Provide the [x, y] coordinate of the cell's center where the given text is located.  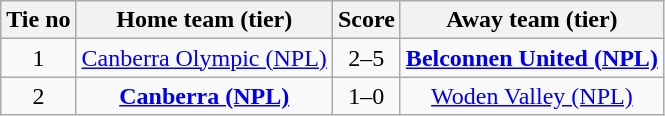
Canberra (NPL) [204, 96]
1–0 [366, 96]
Belconnen United (NPL) [532, 58]
Tie no [38, 20]
Home team (tier) [204, 20]
Score [366, 20]
Canberra Olympic (NPL) [204, 58]
1 [38, 58]
2 [38, 96]
2–5 [366, 58]
Woden Valley (NPL) [532, 96]
Away team (tier) [532, 20]
